Determine the [x, y] coordinate at the center of the cell enclosing the given text.  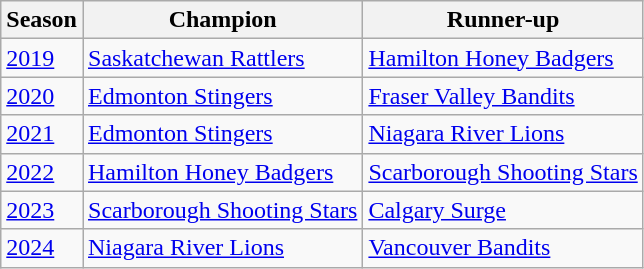
Runner-up [503, 20]
Fraser Valley Bandits [503, 96]
2024 [42, 248]
Vancouver Bandits [503, 248]
2020 [42, 96]
Season [42, 20]
2023 [42, 210]
Saskatchewan Rattlers [222, 58]
2022 [42, 172]
2019 [42, 58]
Calgary Surge [503, 210]
2021 [42, 134]
Champion [222, 20]
